Determine the (x, y) coordinate at the center of the cell enclosing the given text.  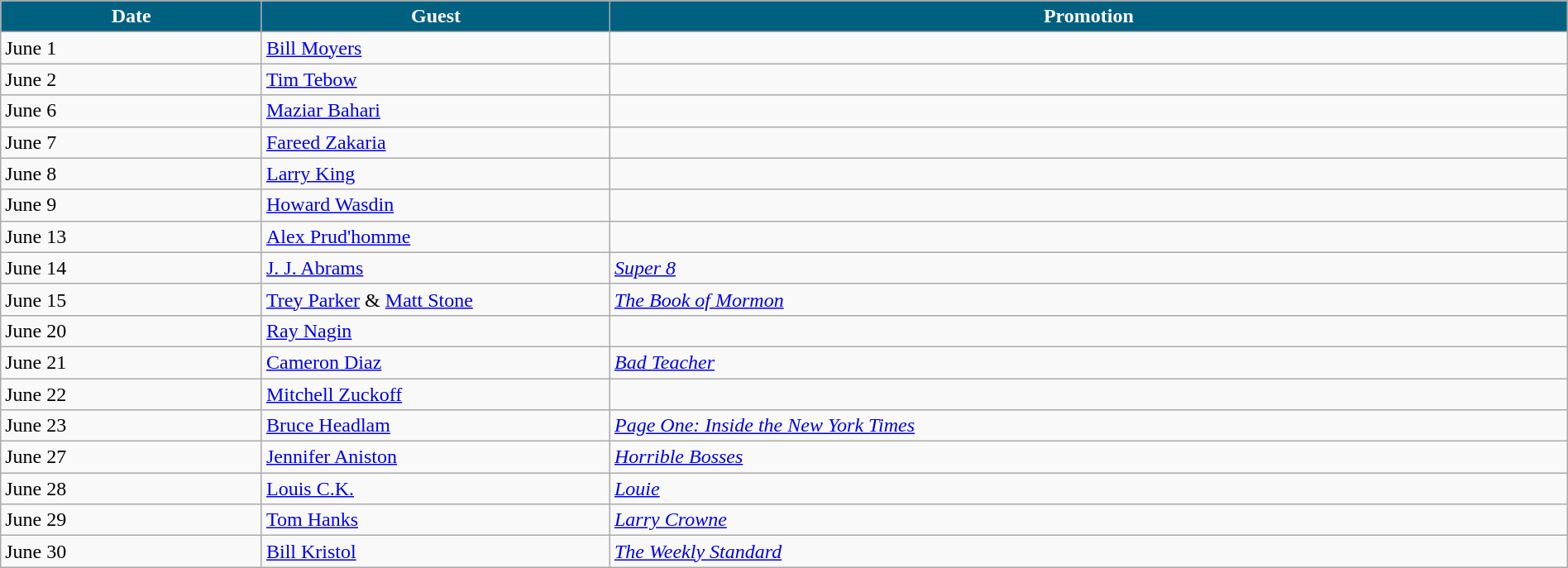
June 9 (131, 205)
Larry Crowne (1088, 520)
June 2 (131, 79)
June 22 (131, 394)
Ray Nagin (435, 331)
Cameron Diaz (435, 362)
June 8 (131, 174)
Guest (435, 17)
Bill Moyers (435, 48)
June 13 (131, 236)
Tom Hanks (435, 520)
Howard Wasdin (435, 205)
Louis C.K. (435, 489)
Fareed Zakaria (435, 142)
Mitchell Zuckoff (435, 394)
Date (131, 17)
Alex Prud'homme (435, 236)
June 15 (131, 299)
Super 8 (1088, 268)
Maziar Bahari (435, 111)
June 20 (131, 331)
June 1 (131, 48)
June 27 (131, 457)
J. J. Abrams (435, 268)
The Weekly Standard (1088, 551)
June 30 (131, 551)
June 21 (131, 362)
June 7 (131, 142)
Bruce Headlam (435, 426)
June 23 (131, 426)
The Book of Mormon (1088, 299)
Tim Tebow (435, 79)
Bill Kristol (435, 551)
Trey Parker & Matt Stone (435, 299)
Bad Teacher (1088, 362)
Promotion (1088, 17)
Horrible Bosses (1088, 457)
Jennifer Aniston (435, 457)
June 28 (131, 489)
Page One: Inside the New York Times (1088, 426)
June 6 (131, 111)
June 29 (131, 520)
Louie (1088, 489)
Larry King (435, 174)
June 14 (131, 268)
